Return the [X, Y] coordinate for the center point of the cell that contains the specified text.  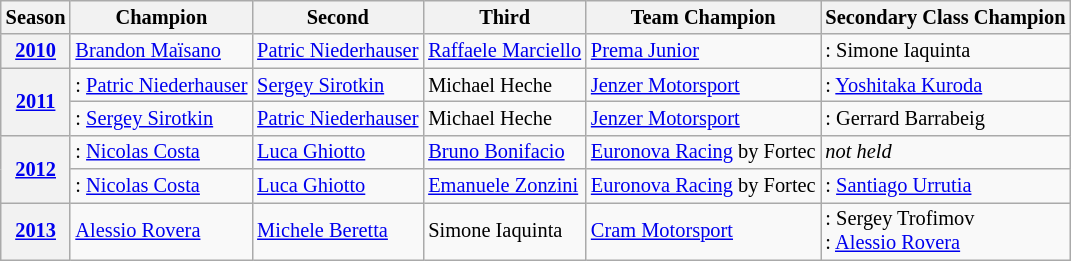
Cram Motorsport [703, 231]
: Simone Iaquinta [945, 51]
: Yoshitaka Kuroda [945, 85]
Sergey Sirotkin [338, 85]
: Sergey Trofimov: Alessio Rovera [945, 231]
Michele Beretta [338, 231]
: Santiago Urrutia [945, 186]
Second [338, 17]
: Gerrard Barrabeig [945, 118]
2013 [36, 231]
Season [36, 17]
Simone Iaquinta [504, 231]
Champion [161, 17]
not held [945, 152]
Prema Junior [703, 51]
2010 [36, 51]
Bruno Bonifacio [504, 152]
2011 [36, 102]
: Patric Niederhauser [161, 85]
Third [504, 17]
Emanuele Zonzini [504, 186]
Team Champion [703, 17]
Secondary Class Champion [945, 17]
: Sergey Sirotkin [161, 118]
Alessio Rovera [161, 231]
Brandon Maïsano [161, 51]
2012 [36, 168]
Raffaele Marciello [504, 51]
